Search for the cell housing the specified text and yield its (X, Y) center coordinate. 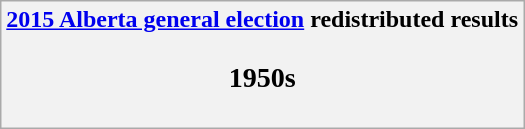
2015 Alberta general election redistributed results 1950s (262, 64)
